Output the [x, y] coordinate of the center of the cell containing the given text.  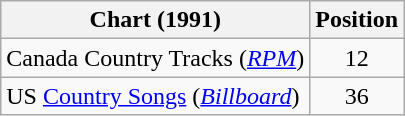
36 [357, 96]
Chart (1991) [156, 20]
12 [357, 58]
US Country Songs (Billboard) [156, 96]
Position [357, 20]
Canada Country Tracks (RPM) [156, 58]
